Search for the cell housing the specified text and yield its (X, Y) center coordinate. 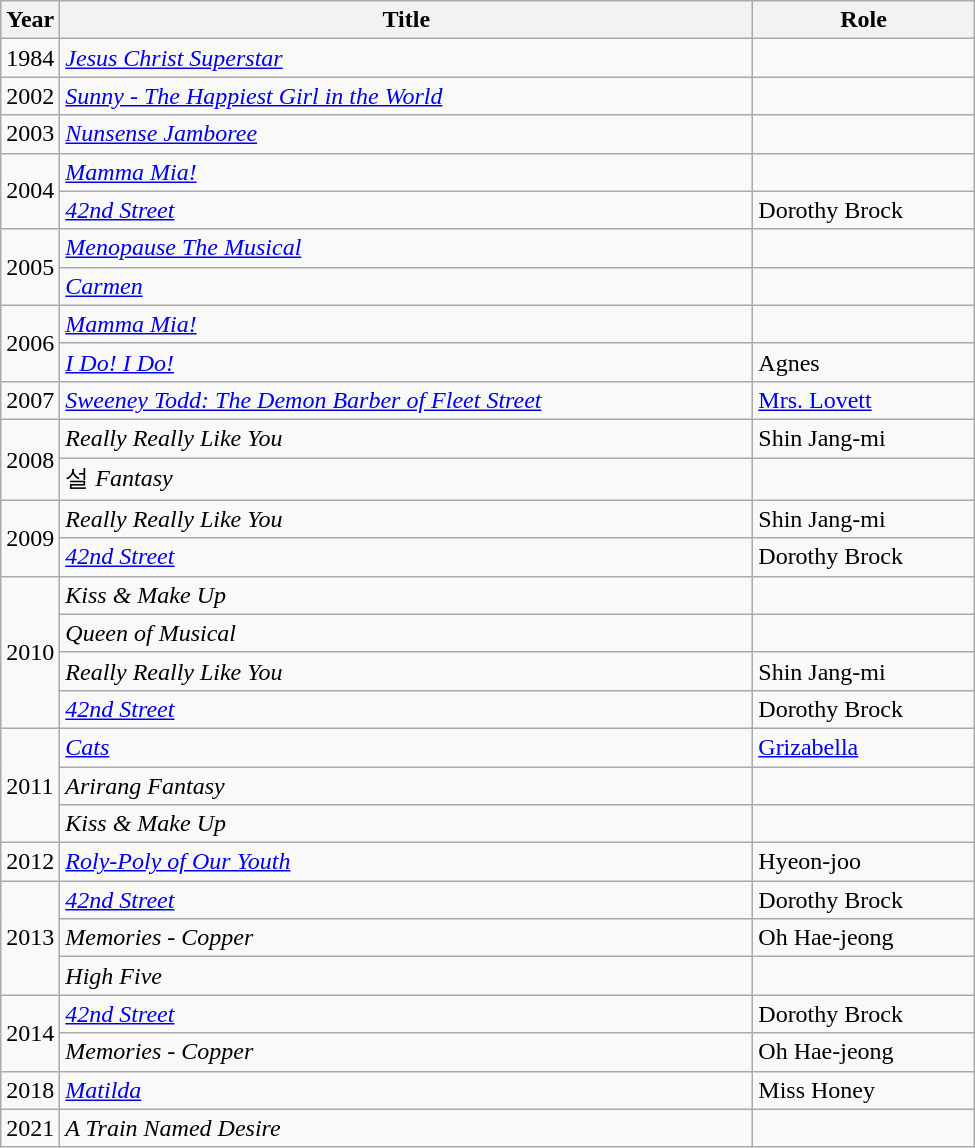
Roly-Poly of Our Youth (406, 862)
2021 (30, 1128)
2007 (30, 400)
2011 (30, 785)
A Train Named Desire (406, 1128)
Matilda (406, 1090)
Queen of Musical (406, 633)
Sweeney Todd: The Demon Barber of Fleet Street (406, 400)
Hyeon-joo (864, 862)
Agnes (864, 362)
Title (406, 20)
2009 (30, 538)
설 Fantasy (406, 480)
Menopause The Musical (406, 248)
2010 (30, 652)
Carmen (406, 286)
2018 (30, 1090)
Year (30, 20)
Nunsense Jamboree (406, 134)
Arirang Fantasy (406, 785)
1984 (30, 58)
2003 (30, 134)
Grizabella (864, 747)
Role (864, 20)
High Five (406, 976)
2006 (30, 343)
2013 (30, 938)
2002 (30, 96)
I Do! I Do! (406, 362)
2008 (30, 460)
Cats (406, 747)
2005 (30, 267)
Miss Honey (864, 1090)
2014 (30, 1033)
Jesus Christ Superstar (406, 58)
2012 (30, 862)
Mrs. Lovett (864, 400)
2004 (30, 191)
Sunny - The Happiest Girl in the World (406, 96)
